Identify which cell holds the provided text, then report its (x, y) central coordinate. 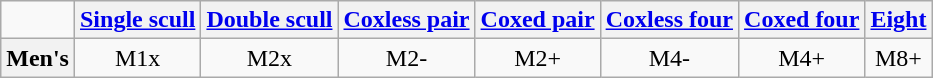
M2- (406, 58)
M8+ (898, 58)
M2+ (538, 58)
Coxless pair (406, 20)
Double scull (270, 20)
Coxed four (802, 20)
M2x (270, 58)
Men's (38, 58)
Coxless four (669, 20)
M4- (669, 58)
M1x (137, 58)
Eight (898, 20)
Single scull (137, 20)
Coxed pair (538, 20)
M4+ (802, 58)
